From the cell containing the given text, extract its center point as [x, y] coordinate. 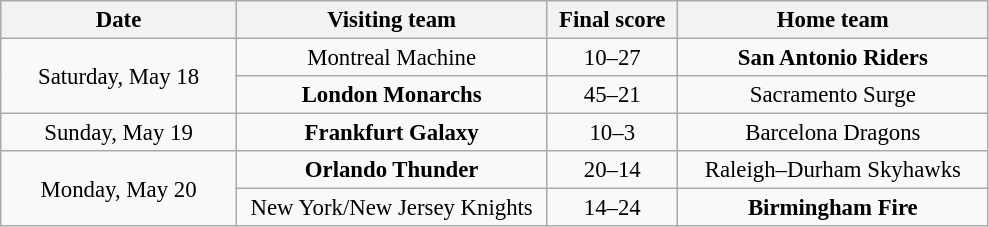
10–3 [612, 133]
Sunday, May 19 [119, 133]
14–24 [612, 208]
Barcelona Dragons [834, 133]
Date [119, 20]
Raleigh–Durham Skyhawks [834, 170]
San Antonio Riders [834, 58]
Sacramento Surge [834, 95]
45–21 [612, 95]
Monday, May 20 [119, 188]
Saturday, May 18 [119, 76]
Frankfurt Galaxy [392, 133]
Visiting team [392, 20]
Home team [834, 20]
Final score [612, 20]
20–14 [612, 170]
Birmingham Fire [834, 208]
10–27 [612, 58]
London Monarchs [392, 95]
Orlando Thunder [392, 170]
New York/New Jersey Knights [392, 208]
Montreal Machine [392, 58]
